Find where the given text appears and provide that cell's center as (X, Y) coordinate. 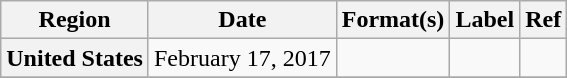
Region (75, 20)
Format(s) (393, 20)
February 17, 2017 (242, 58)
Label (485, 20)
Date (242, 20)
Ref (544, 20)
United States (75, 58)
